For the text-containing cell, return its midpoint in [X, Y] coordinate format. 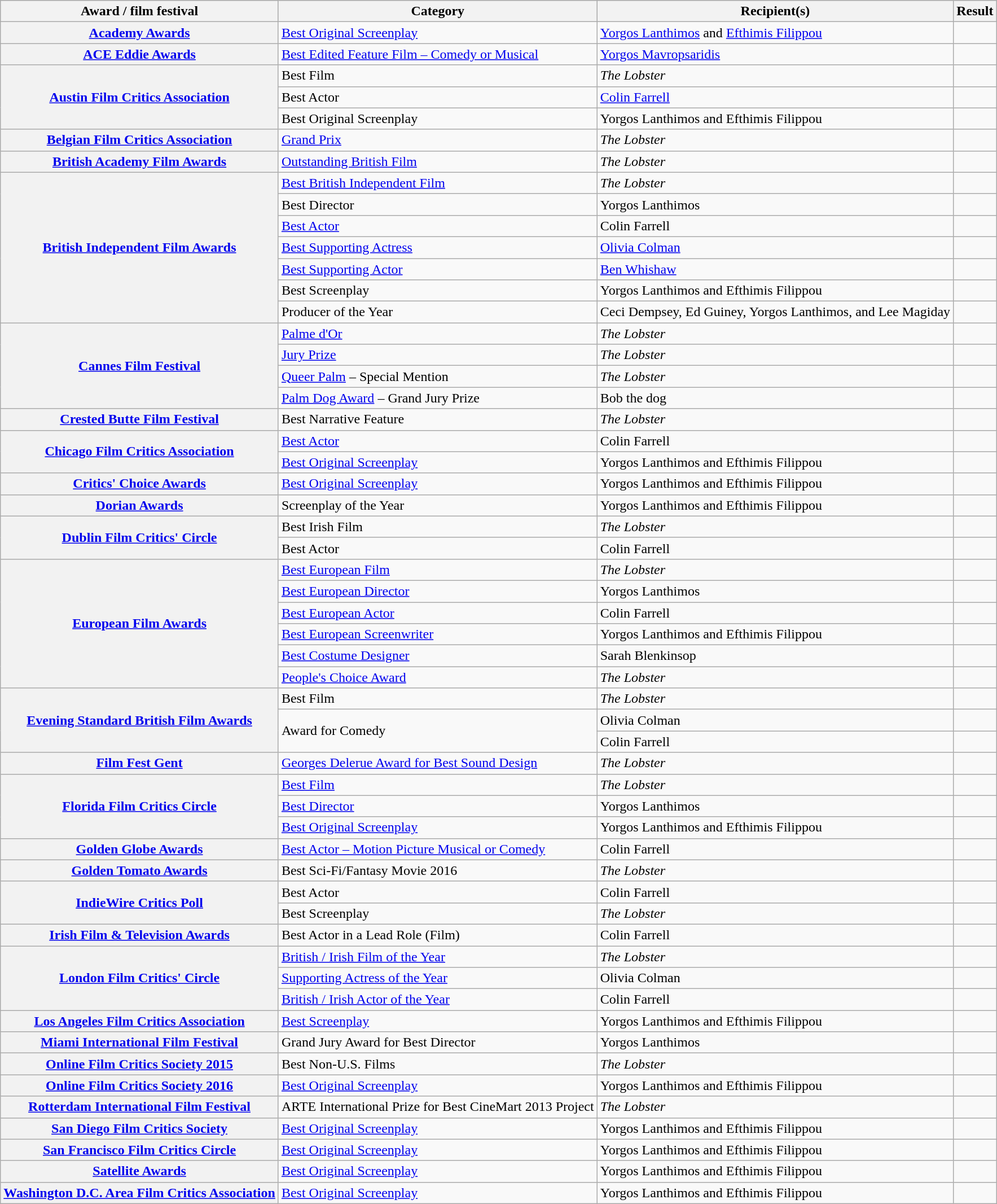
Online Film Critics Society 2016 [140, 1085]
British Academy Film Awards [140, 161]
Cannes Film Festival [140, 366]
Screenplay of the Year [438, 505]
Best Edited Feature Film – Comedy or Musical [438, 54]
Irish Film & Television Awards [140, 935]
Best European Actor [438, 612]
Critics' Choice Awards [140, 484]
Best Irish Film [438, 527]
Satellite Awards [140, 1171]
Best European Screenwriter [438, 634]
Crested Butte Film Festival [140, 419]
Queer Palm – Special Mention [438, 376]
Award / film festival [140, 11]
Los Angeles Film Critics Association [140, 1021]
Golden Globe Awards [140, 849]
Grand Jury Award for Best Director [438, 1043]
Dublin Film Critics' Circle [140, 537]
British / Irish Actor of the Year [438, 1000]
Best European Film [438, 570]
Golden Tomato Awards [140, 870]
European Film Awards [140, 623]
Category [438, 11]
Sarah Blenkinsop [775, 656]
Recipient(s) [775, 11]
ACE Eddie Awards [140, 54]
Best Supporting Actor [438, 269]
Academy Awards [140, 33]
San Diego Film Critics Society [140, 1128]
Best European Director [438, 591]
Washington D.C. Area Film Critics Association [140, 1193]
Palm Dog Award – Grand Jury Prize [438, 398]
Bob the dog [775, 398]
Producer of the Year [438, 312]
Best Narrative Feature [438, 419]
IndieWire Critics Poll [140, 903]
Film Fest Gent [140, 763]
Florida Film Critics Circle [140, 806]
Austin Film Critics Association [140, 97]
Outstanding British Film [438, 161]
Best Supporting Actress [438, 247]
San Francisco Film Critics Circle [140, 1150]
British Independent Film Awards [140, 247]
Best Non-U.S. Films [438, 1064]
Online Film Critics Society 2015 [140, 1064]
Yorgos Mavropsaridis [775, 54]
Belgian Film Critics Association [140, 140]
Palme d'Or [438, 334]
Ceci Dempsey, Ed Guiney, Yorgos Lanthimos, and Lee Magiday [775, 312]
Result [975, 11]
Chicago Film Critics Association [140, 452]
Best Actor – Motion Picture Musical or Comedy [438, 849]
Georges Delerue Award for Best Sound Design [438, 763]
Best Actor in a Lead Role (Film) [438, 935]
Award for Comedy [438, 731]
Ben Whishaw [775, 269]
Best Sci-Fi/Fantasy Movie 2016 [438, 870]
Miami International Film Festival [140, 1043]
Jury Prize [438, 355]
British / Irish Film of the Year [438, 957]
Supporting Actress of the Year [438, 978]
People's Choice Award [438, 677]
Evening Standard British Film Awards [140, 720]
Best British Independent Film [438, 183]
Dorian Awards [140, 505]
Grand Prix [438, 140]
Best Costume Designer [438, 656]
Rotterdam International Film Festival [140, 1107]
ARTE International Prize for Best CineMart 2013 Project [438, 1107]
London Film Critics' Circle [140, 978]
